For the text-containing cell, return its midpoint in [x, y] coordinate format. 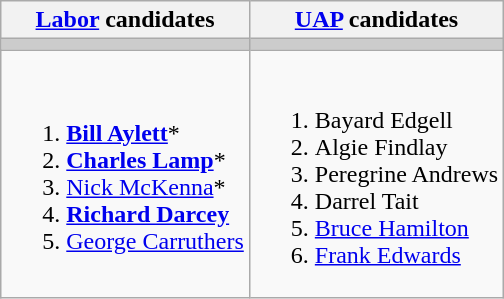
Bayard EdgellAlgie FindlayPeregrine AndrewsDarrel TaitBruce HamiltonFrank Edwards [376, 174]
Bill Aylett*Charles Lamp*Nick McKenna*Richard DarceyGeorge Carruthers [126, 174]
UAP candidates [376, 20]
Labor candidates [126, 20]
